Output the [X, Y] coordinate of the center of the cell containing the given text.  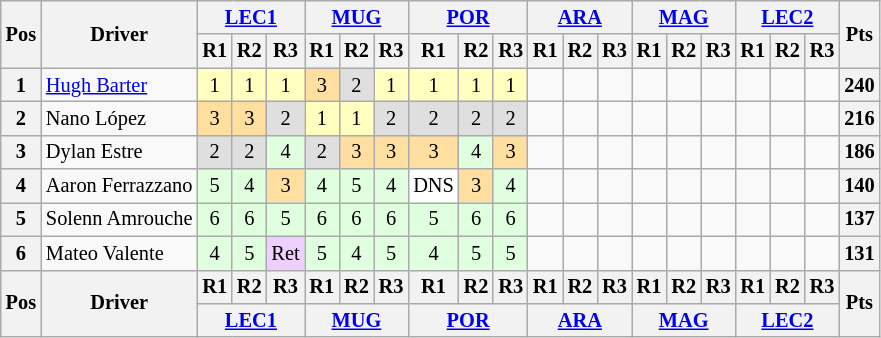
Mateo Valente [119, 253]
DNS [433, 186]
240 [859, 85]
Ret [286, 253]
137 [859, 219]
186 [859, 152]
Aaron Ferrazzano [119, 186]
Nano López [119, 118]
216 [859, 118]
Hugh Barter [119, 85]
140 [859, 186]
131 [859, 253]
Dylan Estre [119, 152]
Solenn Amrouche [119, 219]
